Detect which cell encompasses the target text, then output its (x, y) center coordinate. 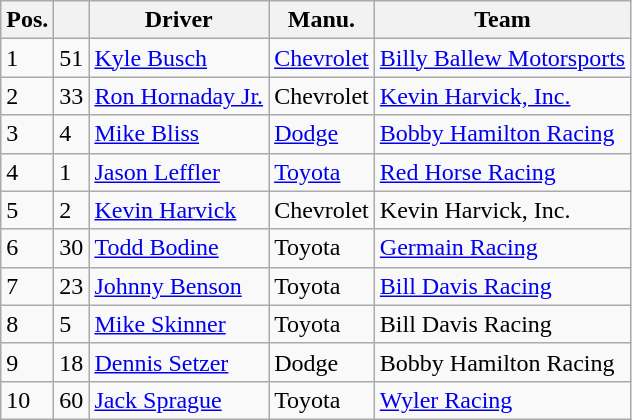
23 (72, 286)
Todd Bodine (179, 248)
18 (72, 362)
Team (502, 20)
Kevin Harvick (179, 210)
Germain Racing (502, 248)
Jason Leffler (179, 172)
Wyler Racing (502, 400)
Kyle Busch (179, 58)
30 (72, 248)
60 (72, 400)
Pos. (28, 20)
9 (28, 362)
Red Horse Racing (502, 172)
Billy Ballew Motorsports (502, 58)
Ron Hornaday Jr. (179, 96)
Mike Skinner (179, 324)
Jack Sprague (179, 400)
6 (28, 248)
10 (28, 400)
Driver (179, 20)
3 (28, 134)
33 (72, 96)
51 (72, 58)
Mike Bliss (179, 134)
Dennis Setzer (179, 362)
8 (28, 324)
Manu. (322, 20)
7 (28, 286)
Johnny Benson (179, 286)
